Output the [X, Y] coordinate of the center of the cell containing the given text.  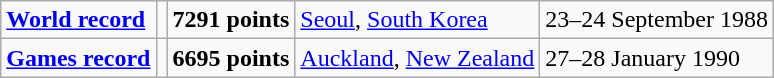
27–28 January 1990 [657, 58]
23–24 September 1988 [657, 20]
7291 points [231, 20]
Auckland, New Zealand [418, 58]
World record [78, 20]
6695 points [231, 58]
Seoul, South Korea [418, 20]
Games record [78, 58]
